Extract the (X, Y) coordinate from the center of the cell holding the provided text.  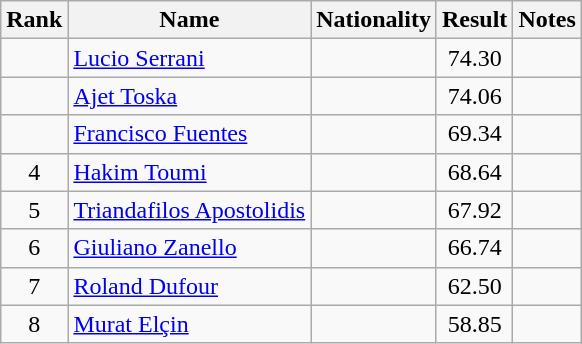
Hakim Toumi (190, 172)
Murat Elçin (190, 324)
Roland Dufour (190, 286)
62.50 (474, 286)
74.30 (474, 58)
Nationality (374, 20)
Ajet Toska (190, 96)
8 (34, 324)
Result (474, 20)
Notes (547, 20)
Name (190, 20)
68.64 (474, 172)
Rank (34, 20)
58.85 (474, 324)
66.74 (474, 248)
74.06 (474, 96)
5 (34, 210)
69.34 (474, 134)
Giuliano Zanello (190, 248)
Francisco Fuentes (190, 134)
6 (34, 248)
4 (34, 172)
Lucio Serrani (190, 58)
7 (34, 286)
Triandafilos Apostolidis (190, 210)
67.92 (474, 210)
